Find where the given text appears and provide that cell's center as (x, y) coordinate. 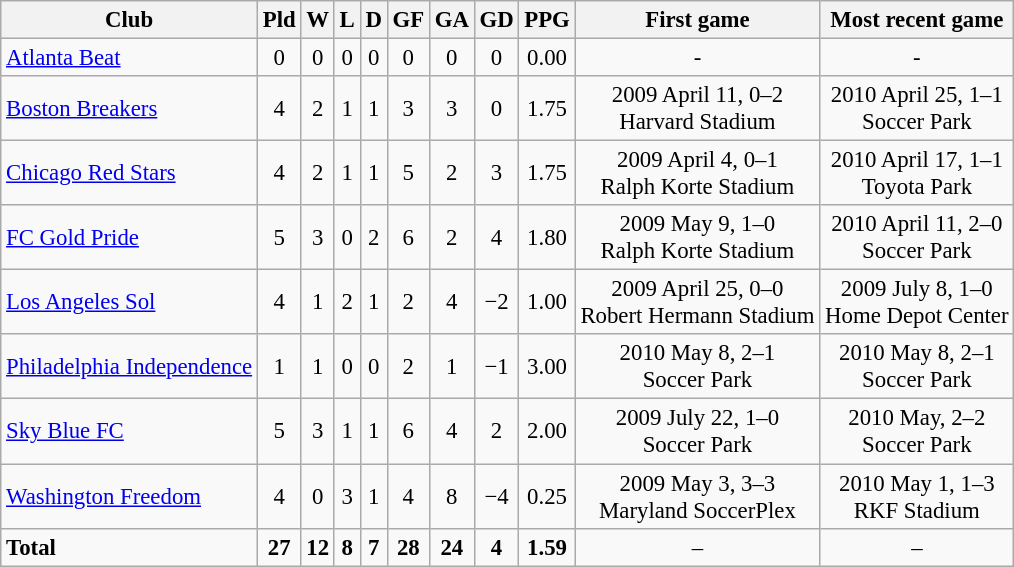
24 (452, 547)
GA (452, 20)
2009 May 9, 1–0Ralph Korte Stadium (698, 238)
2009 April 4, 0–1Ralph Korte Stadium (698, 174)
0.25 (547, 496)
Philadelphia Independence (130, 366)
L (347, 20)
Club (130, 20)
2010 May, 2–2Soccer Park (917, 432)
W (318, 20)
Pld (279, 20)
1.80 (547, 238)
Most recent game (917, 20)
PPG (547, 20)
1.59 (547, 547)
GD (496, 20)
Total (130, 547)
D (374, 20)
Chicago Red Stars (130, 174)
2010 April 11, 2–0Soccer Park (917, 238)
GF (408, 20)
27 (279, 547)
Boston Breakers (130, 108)
2009 July 8, 1–0Home Depot Center (917, 302)
2009 April 25, 0–0Robert Hermann Stadium (698, 302)
Sky Blue FC (130, 432)
2009 April 11, 0–2Harvard Stadium (698, 108)
28 (408, 547)
7 (374, 547)
Atlanta Beat (130, 58)
Los Angeles Sol (130, 302)
2010 April 25, 1–1Soccer Park (917, 108)
2.00 (547, 432)
3.00 (547, 366)
2009 July 22, 1–0Soccer Park (698, 432)
2010 April 17, 1–1Toyota Park (917, 174)
1.00 (547, 302)
−2 (496, 302)
12 (318, 547)
FC Gold Pride (130, 238)
−4 (496, 496)
2009 May 3, 3–3Maryland SoccerPlex (698, 496)
First game (698, 20)
−1 (496, 366)
2010 May 1, 1–3RKF Stadium (917, 496)
0.00 (547, 58)
Washington Freedom (130, 496)
